Determine the (X, Y) coordinate at the center of the cell enclosing the given text.  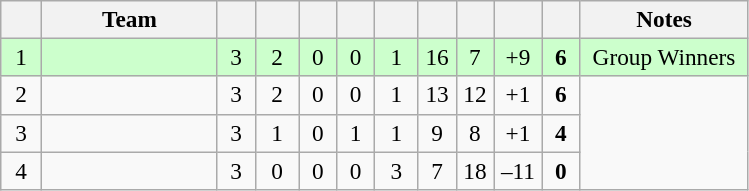
+9 (518, 57)
Team (130, 19)
13 (437, 95)
18 (475, 170)
8 (475, 133)
12 (475, 95)
Group Winners (664, 57)
Notes (664, 19)
–11 (518, 170)
16 (437, 57)
9 (437, 133)
